Pinpoint the cell where the given text exists, returning its [X, Y] midpoint coordinate. 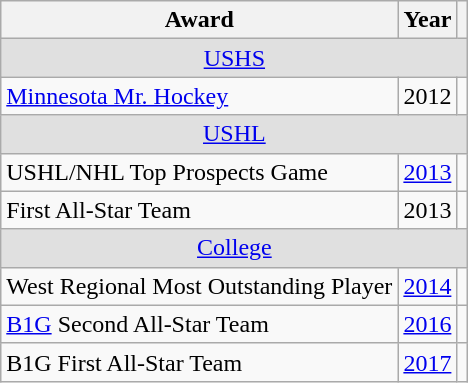
USHL [234, 134]
First All-Star Team [200, 210]
Award [200, 20]
2012 [428, 96]
College [234, 248]
2016 [428, 324]
Year [428, 20]
West Regional Most Outstanding Player [200, 286]
2014 [428, 286]
USHS [234, 58]
B1G Second All-Star Team [200, 324]
2017 [428, 362]
Minnesota Mr. Hockey [200, 96]
B1G First All-Star Team [200, 362]
USHL/NHL Top Prospects Game [200, 172]
